Search for the cell housing the specified text and yield its [X, Y] center coordinate. 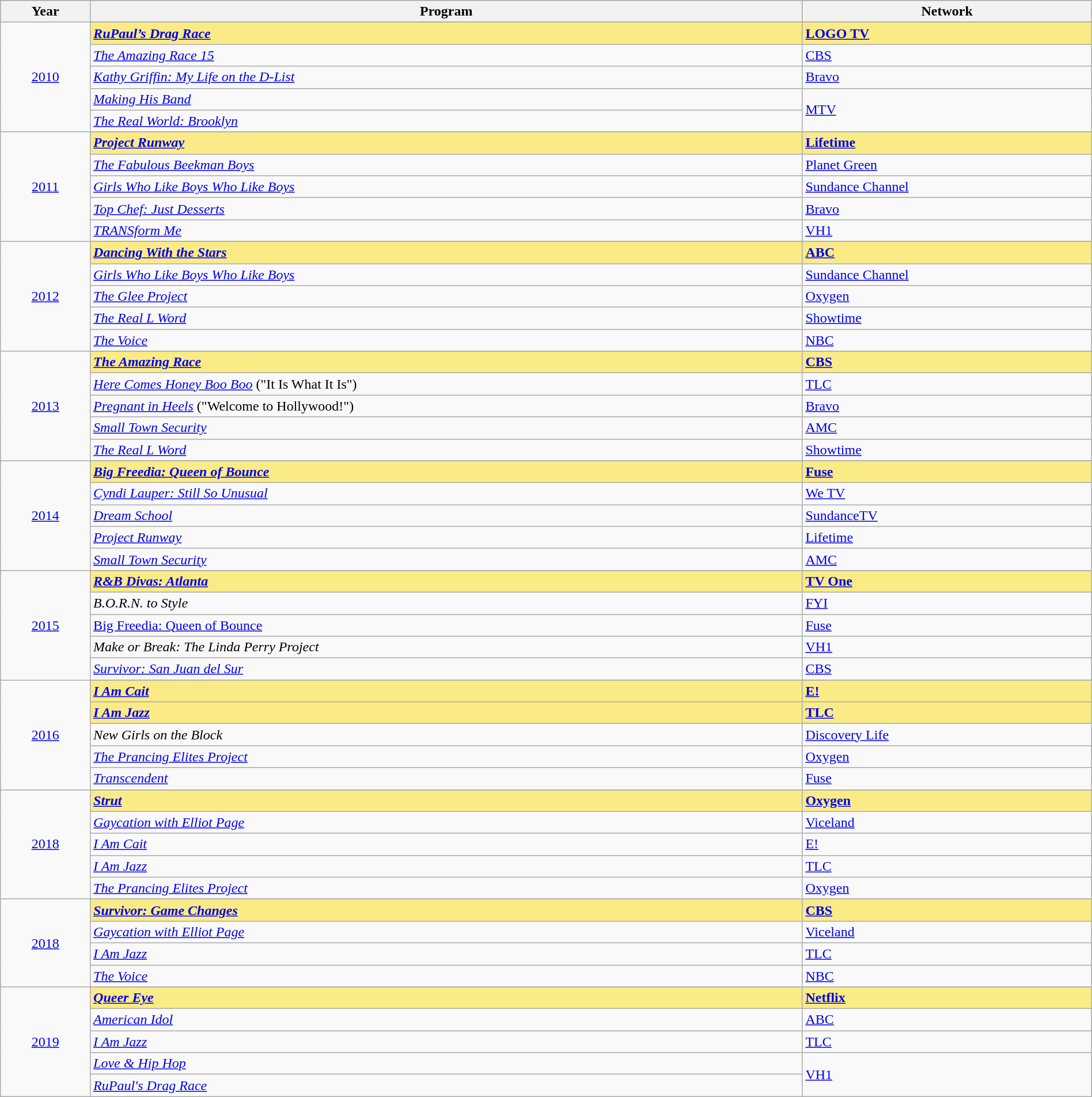
Discovery Life [947, 735]
Making His Band [446, 99]
We TV [947, 494]
2010 [45, 77]
2015 [45, 625]
The Amazing Race 15 [446, 55]
2016 [45, 735]
Dancing With the Stars [446, 252]
Survivor: Game Changes [446, 910]
SundanceTV [947, 515]
Year [45, 12]
RuPaul’s Drag Race [446, 33]
The Glee Project [446, 297]
Netflix [947, 998]
Here Comes Honey Boo Boo ("It Is What It Is") [446, 384]
American Idol [446, 1020]
TRANSform Me [446, 230]
2019 [45, 1042]
LOGO TV [947, 33]
The Fabulous Beekman Boys [446, 165]
The Amazing Race [446, 362]
FYI [947, 603]
R&B Divas: Atlanta [446, 581]
Cyndi Lauper: Still So Unusual [446, 494]
2013 [45, 406]
B.O.R.N. to Style [446, 603]
Program [446, 12]
TV One [947, 581]
The Real World: Brooklyn [446, 121]
Dream School [446, 515]
New Girls on the Block [446, 735]
Survivor: San Juan del Sur [446, 669]
Kathy Griffin: My Life on the D-List [446, 77]
Planet Green [947, 165]
2012 [45, 296]
MTV [947, 110]
2014 [45, 515]
Queer Eye [446, 998]
Strut [446, 800]
Transcendent [446, 779]
Pregnant in Heels ("Welcome to Hollywood!") [446, 406]
Network [947, 12]
RuPaul's Drag Race [446, 1085]
Love & Hip Hop [446, 1064]
2011 [45, 187]
Top Chef: Just Desserts [446, 208]
Make or Break: The Linda Perry Project [446, 647]
